Return the (x, y) coordinate for the center point of the cell that contains the specified text.  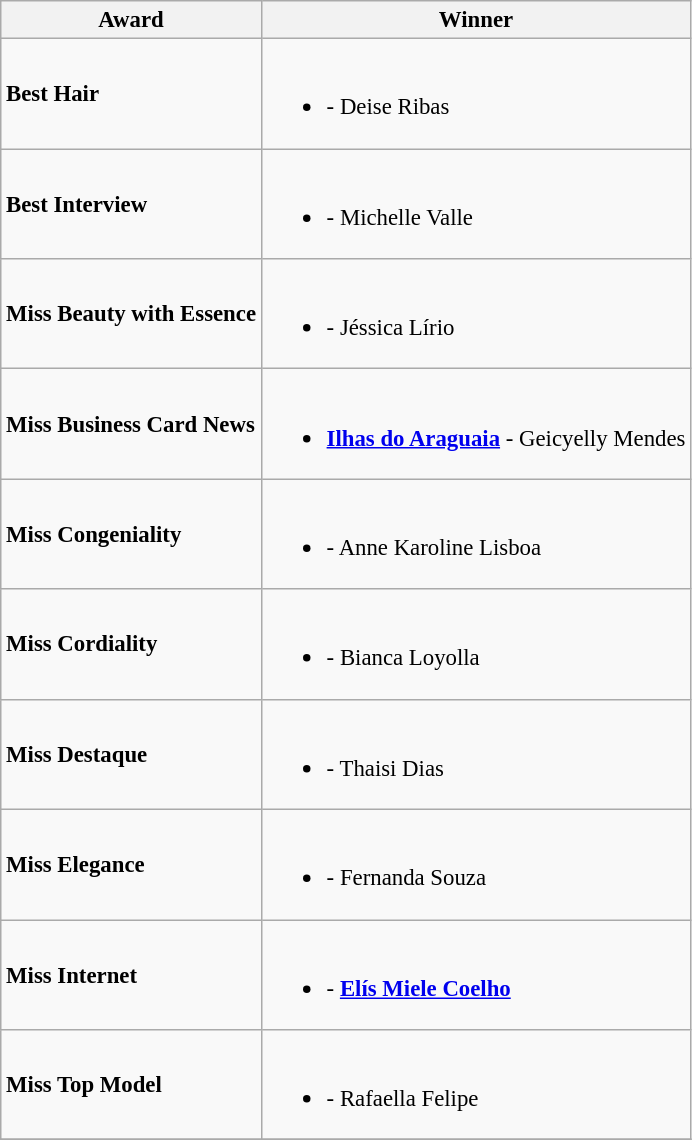
Miss Destaque (132, 754)
Best Interview (132, 204)
- Bianca Loyolla (476, 644)
- Fernanda Souza (476, 865)
- Elís Miele Coelho (476, 975)
Miss Cordiality (132, 644)
Miss Internet (132, 975)
Winner (476, 20)
Award (132, 20)
Miss Congeniality (132, 534)
- Jéssica Lírio (476, 314)
Miss Elegance (132, 865)
Best Hair (132, 94)
- Deise Ribas (476, 94)
- Anne Karoline Lisboa (476, 534)
Miss Business Card News (132, 424)
Miss Beauty with Essence (132, 314)
Miss Top Model (132, 1085)
Ilhas do Araguaia - Geicyelly Mendes (476, 424)
- Rafaella Felipe (476, 1085)
- Thaisi Dias (476, 754)
- Michelle Valle (476, 204)
